Find where the given text appears and provide that cell's center as (X, Y) coordinate. 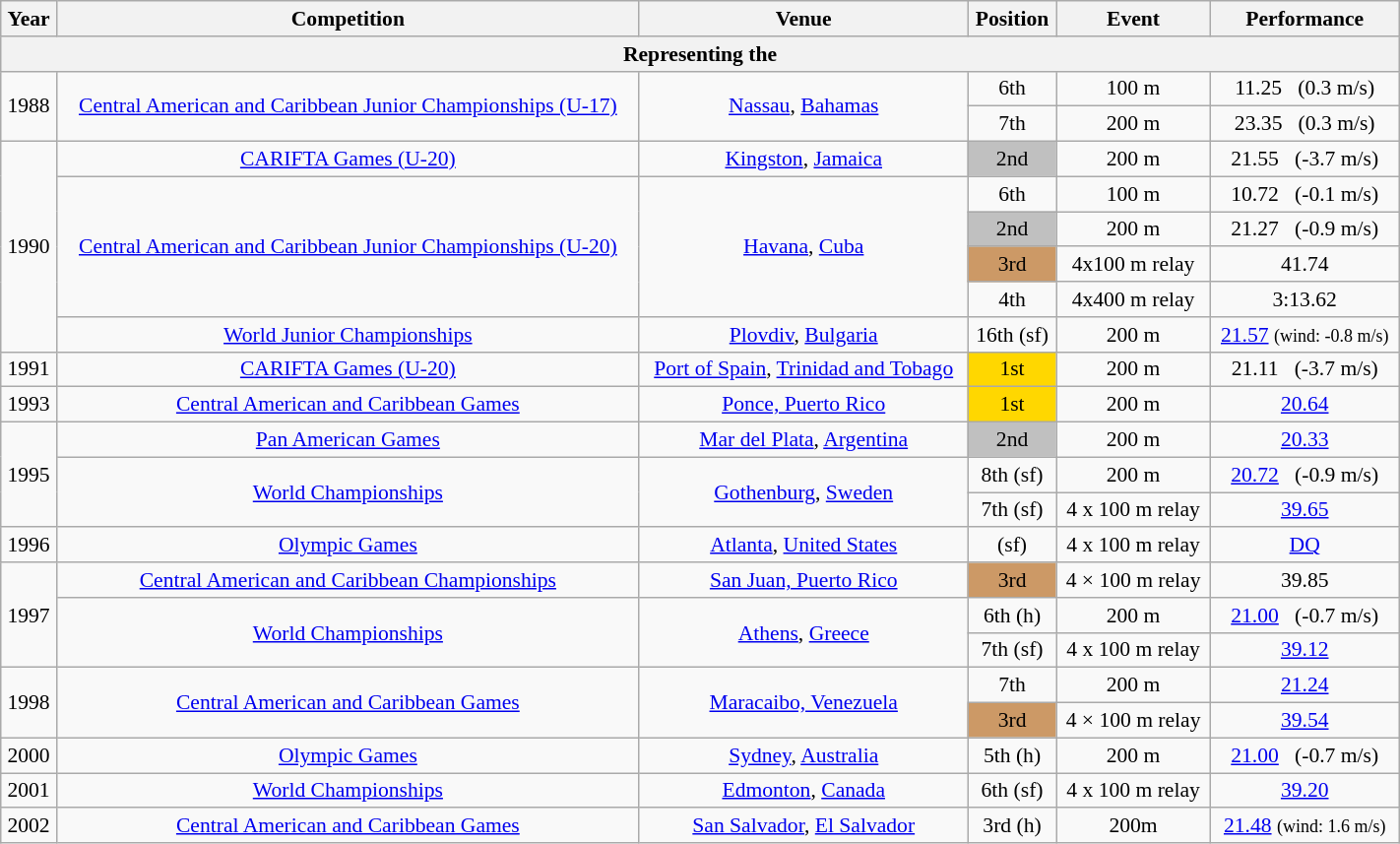
16th (sf) (1012, 335)
Atlanta, United States (803, 546)
1998 (30, 703)
6th (h) (1012, 616)
DQ (1305, 546)
Pan American Games (348, 440)
1993 (30, 405)
11.25 (0.3 m/s) (1305, 89)
21.48 (wind: 1.6 m/s) (1305, 826)
39.12 (1305, 650)
San Salvador, El Salvador (803, 826)
Plovdiv, Bulgaria (803, 335)
4x100 m relay (1133, 265)
20.72 (-0.9 m/s) (1305, 475)
6th (sf) (1012, 791)
39.65 (1305, 510)
21.24 (1305, 685)
Nassau, Bahamas (803, 106)
21.55 (-3.7 m/s) (1305, 160)
Havana, Cuba (803, 246)
4th (1012, 299)
2001 (30, 791)
Venue (803, 19)
21.27 (-0.9 m/s) (1305, 229)
Competition (348, 19)
Port of Spain, Trinidad and Tobago (803, 369)
Maracaibo, Venezuela (803, 703)
39.54 (1305, 721)
Ponce, Puerto Rico (803, 405)
200m (1133, 826)
2002 (30, 826)
20.33 (1305, 440)
1997 (30, 615)
4x400 m relay (1133, 299)
2000 (30, 755)
8th (sf) (1012, 475)
23.35 (0.3 m/s) (1305, 124)
1996 (30, 546)
Event (1133, 19)
Representing the (700, 54)
Central American and Caribbean Championships (348, 580)
Position (1012, 19)
21.11 (-3.7 m/s) (1305, 369)
3:13.62 (1305, 299)
Year (30, 19)
1991 (30, 369)
39.20 (1305, 791)
3rd (h) (1012, 826)
Edmonton, Canada (803, 791)
(sf) (1012, 546)
41.74 (1305, 265)
Kingston, Jamaica (803, 160)
21.57 (wind: -0.8 m/s) (1305, 335)
Mar del Plata, Argentina (803, 440)
San Juan, Puerto Rico (803, 580)
Central American and Caribbean Junior Championships (U-20) (348, 246)
20.64 (1305, 405)
1995 (30, 475)
5th (h) (1012, 755)
39.85 (1305, 580)
1988 (30, 106)
Athens, Greece (803, 632)
Gothenburg, Sweden (803, 492)
World Junior Championships (348, 335)
1990 (30, 247)
Central American and Caribbean Junior Championships (U-17) (348, 106)
10.72 (-0.1 m/s) (1305, 194)
Sydney, Australia (803, 755)
Performance (1305, 19)
